Return [x, y] of the center of cell containing provided text 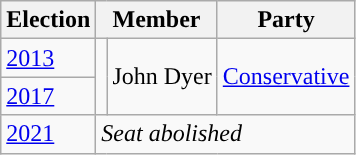
Member [156, 20]
2013 [48, 58]
Party [286, 20]
Election [48, 20]
2017 [48, 96]
John Dyer [162, 77]
Seat abolished [226, 134]
2021 [48, 134]
Conservative [286, 77]
